Return (x, y) of the center of cell containing provided text 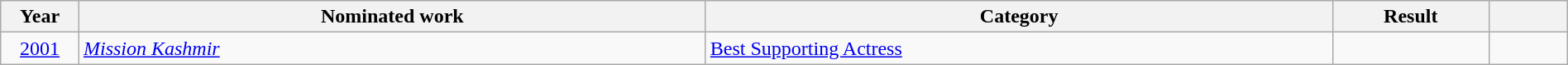
2001 (40, 48)
Result (1411, 17)
Mission Kashmir (392, 48)
Nominated work (392, 17)
Year (40, 17)
Best Supporting Actress (1019, 48)
Category (1019, 17)
